Provide the [X, Y] coordinate of the cell's center where the given text is located.  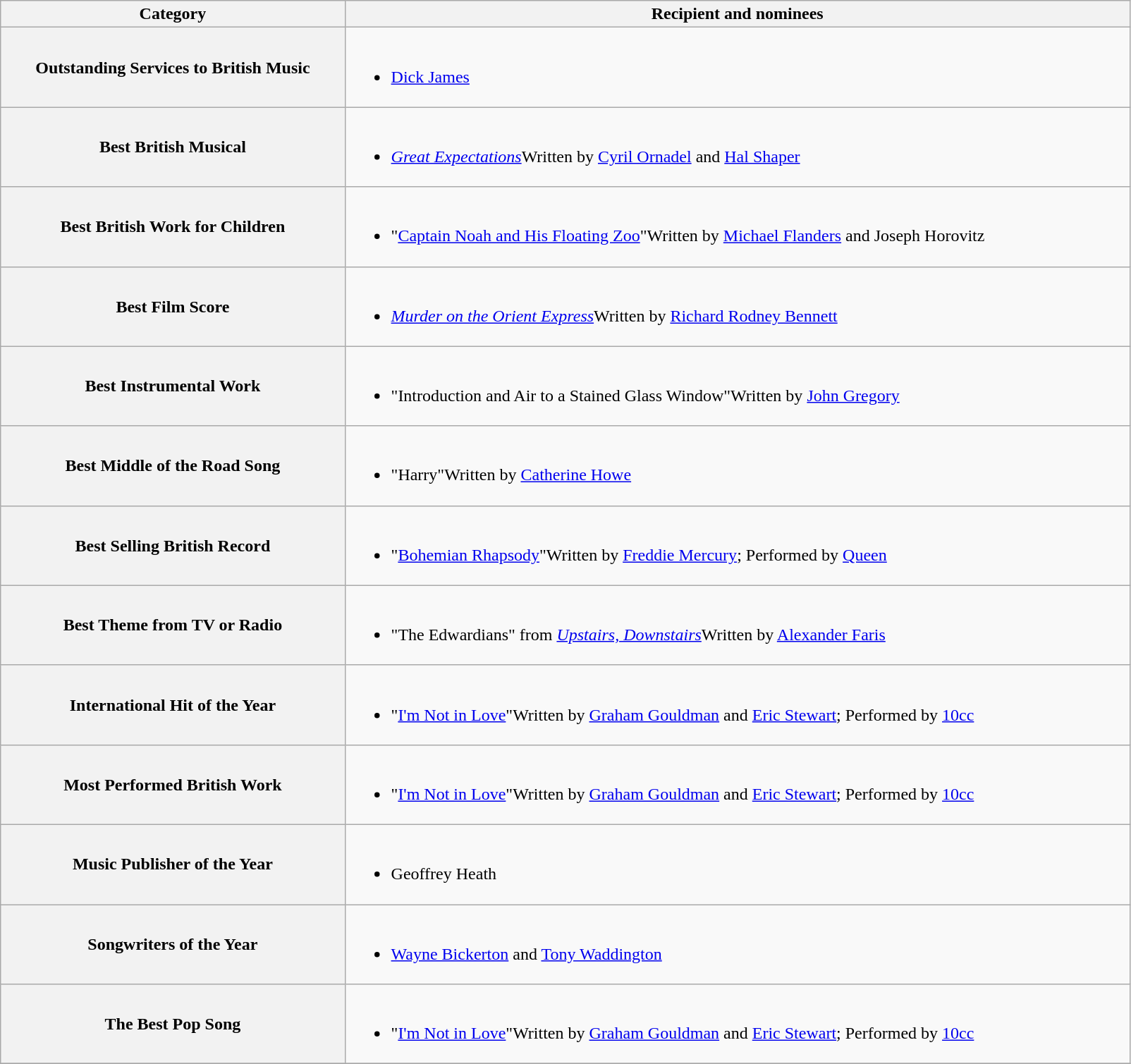
Best Theme from TV or Radio [173, 625]
Outstanding Services to British Music [173, 68]
Music Publisher of the Year [173, 864]
"Harry"Written by Catherine Howe [738, 465]
Best British Musical [173, 147]
Great ExpectationsWritten by Cyril Ornadel and Hal Shaper [738, 147]
Best Middle of the Road Song [173, 465]
Wayne Bickerton and Tony Waddington [738, 943]
The Best Pop Song [173, 1024]
"Bohemian Rhapsody"Written by Freddie Mercury; Performed by Queen [738, 546]
"The Edwardians" from Upstairs, DownstairsWritten by Alexander Faris [738, 625]
Murder on the Orient ExpressWritten by Richard Rodney Bennett [738, 306]
Geoffrey Heath [738, 864]
Best Instrumental Work [173, 386]
Dick James [738, 68]
Best Selling British Record [173, 546]
International Hit of the Year [173, 705]
Best Film Score [173, 306]
Recipient and nominees [738, 14]
Category [173, 14]
"Captain Noah and His Floating Zoo"Written by Michael Flanders and Joseph Horovitz [738, 227]
"Introduction and Air to a Stained Glass Window"Written by John Gregory [738, 386]
Most Performed British Work [173, 784]
Best British Work for Children [173, 227]
Songwriters of the Year [173, 943]
